Identify which cell holds the provided text, then report its [X, Y] central coordinate. 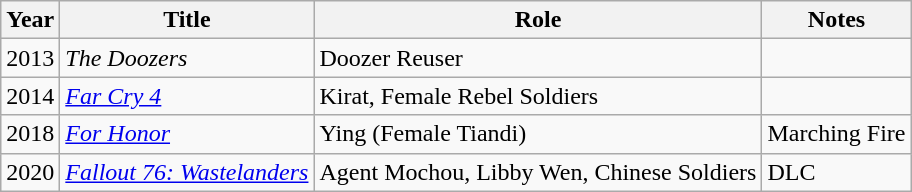
2018 [30, 134]
Far Cry 4 [187, 96]
2020 [30, 172]
Agent Mochou, Libby Wen, Chinese Soldiers [538, 172]
The Doozers [187, 58]
Marching Fire [836, 134]
Notes [836, 20]
2014 [30, 96]
Doozer Reuser [538, 58]
Ying (Female Tiandi) [538, 134]
Role [538, 20]
Title [187, 20]
2013 [30, 58]
For Honor [187, 134]
Year [30, 20]
DLC [836, 172]
Kirat, Female Rebel Soldiers [538, 96]
Fallout 76: Wastelanders [187, 172]
